From the cell containing the given text, extract its center point as (X, Y) coordinate. 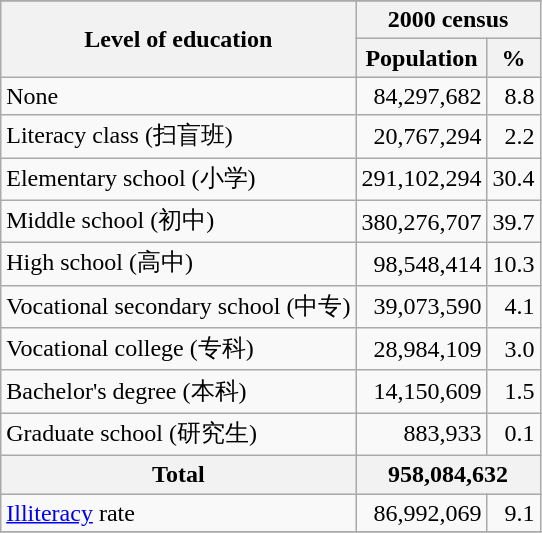
1.5 (514, 392)
% (514, 58)
39.7 (514, 222)
2.2 (514, 136)
Graduate school (研究生) (178, 434)
20,767,294 (422, 136)
883,933 (422, 434)
380,276,707 (422, 222)
291,102,294 (422, 180)
Vocational college (专科) (178, 350)
None (178, 96)
High school (高中) (178, 264)
2000 census (448, 20)
Illiteracy rate (178, 513)
Literacy class (扫盲班) (178, 136)
14,150,609 (422, 392)
9.1 (514, 513)
Level of education (178, 39)
Population (422, 58)
28,984,109 (422, 350)
3.0 (514, 350)
84,297,682 (422, 96)
Total (178, 474)
39,073,590 (422, 306)
0.1 (514, 434)
958,084,632 (448, 474)
Middle school (初中) (178, 222)
30.4 (514, 180)
8.8 (514, 96)
86,992,069 (422, 513)
Elementary school (小学) (178, 180)
98,548,414 (422, 264)
10.3 (514, 264)
Bachelor's degree (本科) (178, 392)
Vocational secondary school (中专) (178, 306)
4.1 (514, 306)
